Output the (X, Y) coordinate of the center of the cell containing the given text.  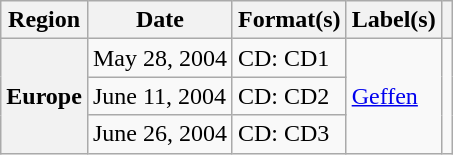
Format(s) (289, 20)
CD: CD3 (289, 134)
Label(s) (394, 20)
June 11, 2004 (160, 96)
Region (44, 20)
June 26, 2004 (160, 134)
May 28, 2004 (160, 58)
Europe (44, 96)
CD: CD2 (289, 96)
Date (160, 20)
CD: CD1 (289, 58)
Geffen (394, 96)
